Return [x, y] of the center of cell containing provided text 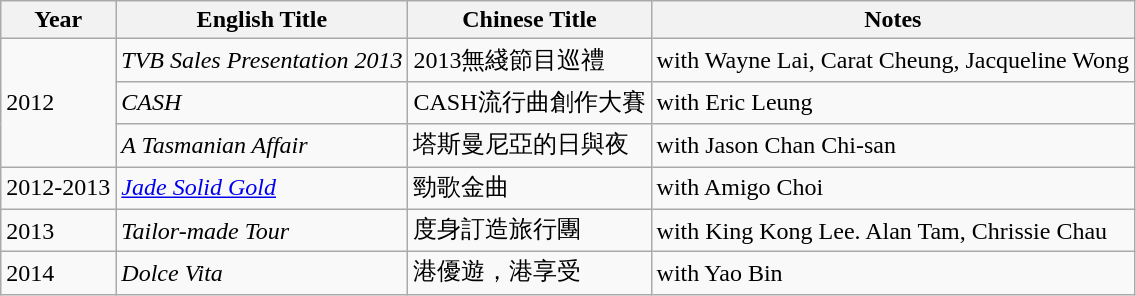
A Tasmanian Affair [262, 146]
2013 [58, 230]
Dolce Vita [262, 274]
CASH流行曲創作大賽 [530, 102]
勁歌金曲 [530, 188]
with King Kong Lee. Alan Tam, Chrissie Chau [893, 230]
Jade Solid Gold [262, 188]
2014 [58, 274]
with Jason Chan Chi-san [893, 146]
Tailor-made Tour [262, 230]
with Eric Leung [893, 102]
Year [58, 20]
with Amigo Choi [893, 188]
2012 [58, 103]
English Title [262, 20]
港優遊，港享受 [530, 274]
度身訂造旅行團 [530, 230]
2013無綫節目巡禮 [530, 60]
TVB Sales Presentation 2013 [262, 60]
CASH [262, 102]
塔斯曼尼亞的日與夜 [530, 146]
with Wayne Lai, Carat Cheung, Jacqueline Wong [893, 60]
2012-2013 [58, 188]
Notes [893, 20]
Chinese Title [530, 20]
with Yao Bin [893, 274]
